For the text-containing cell, return its midpoint in [X, Y] coordinate format. 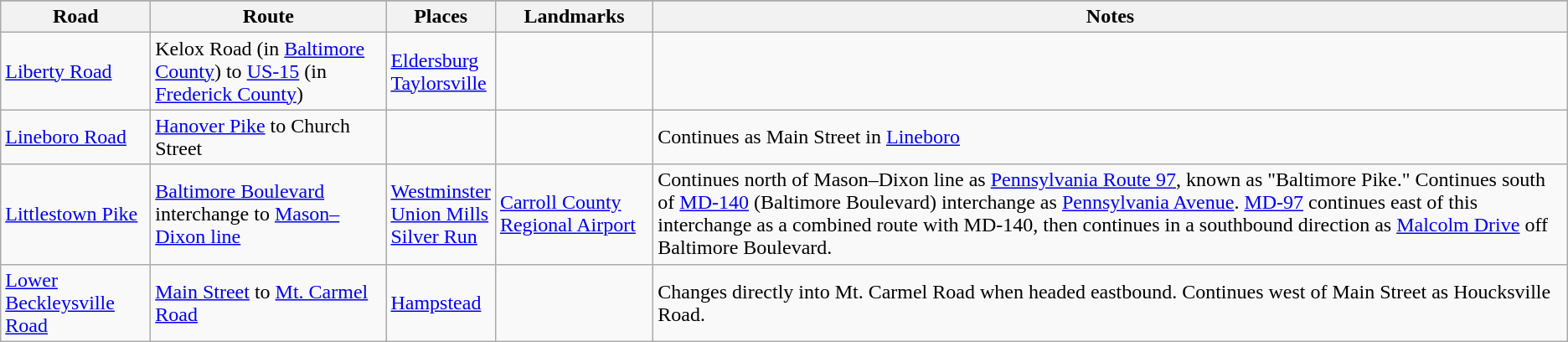
Lineboro Road [75, 137]
Road [75, 17]
Hampstead [441, 303]
Notes [1111, 17]
Route [268, 17]
Carroll County Regional Airport [574, 215]
Kelox Road (in Baltimore County) to US-15 (in Frederick County) [268, 71]
Continues as Main Street in Lineboro [1111, 137]
Landmarks [574, 17]
EldersburgTaylorsville [441, 71]
Hanover Pike to Church Street [268, 137]
Baltimore Boulevard interchange to Mason–Dixon line [268, 215]
Littlestown Pike [75, 215]
Changes directly into Mt. Carmel Road when headed eastbound. Continues west of Main Street as Houcksville Road. [1111, 303]
Lower Beckleysville Road [75, 303]
Main Street to Mt. Carmel Road [268, 303]
Liberty Road [75, 71]
WestminsterUnion MillsSilver Run [441, 215]
Places [441, 17]
